From the cell containing the given text, extract its center point as [x, y] coordinate. 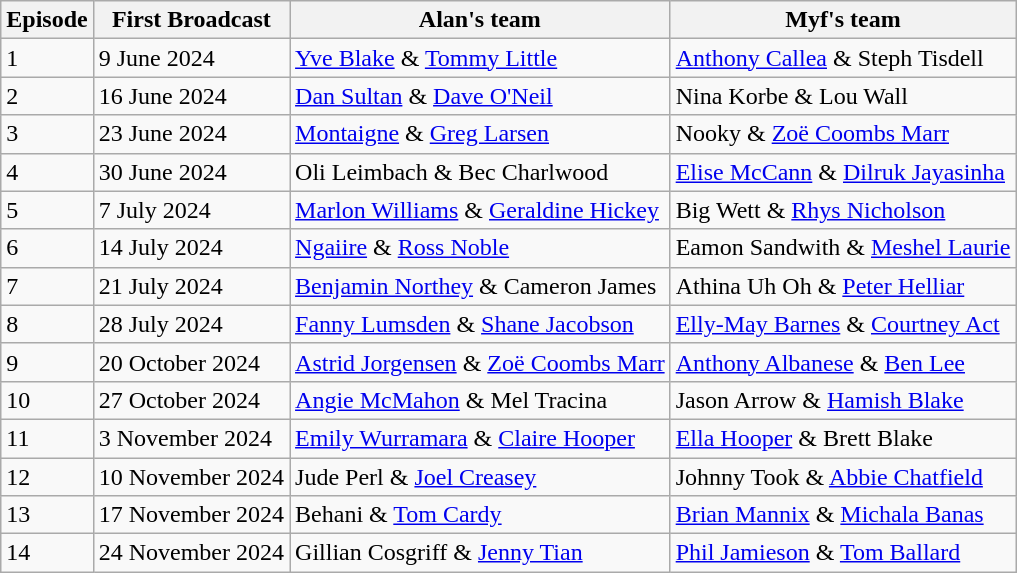
Montaigne & Greg Larsen [480, 134]
First Broadcast [191, 20]
Eamon Sandwith & Meshel Laurie [843, 248]
Nooky & Zoë Coombs Marr [843, 134]
20 October 2024 [191, 362]
14 [47, 553]
7 July 2024 [191, 210]
Astrid Jorgensen & Zoë Coombs Marr [480, 362]
4 [47, 172]
Nina Korbe & Lou Wall [843, 96]
Jude Perl & Joel Creasey [480, 477]
Phil Jamieson & Tom Ballard [843, 553]
Ella Hooper & Brett Blake [843, 438]
27 October 2024 [191, 400]
17 November 2024 [191, 515]
Episode [47, 20]
Elly-May Barnes & Courtney Act [843, 324]
Johnny Took & Abbie Chatfield [843, 477]
7 [47, 286]
2 [47, 96]
Alan's team [480, 20]
Behani & Tom Cardy [480, 515]
Yve Blake & Tommy Little [480, 58]
Jason Arrow & Hamish Blake [843, 400]
Athina Uh Oh & Peter Helliar [843, 286]
Fanny Lumsden & Shane Jacobson [480, 324]
Angie McMahon & Mel Tracina [480, 400]
Dan Sultan & Dave O'Neil [480, 96]
23 June 2024 [191, 134]
13 [47, 515]
24 November 2024 [191, 553]
1 [47, 58]
3 November 2024 [191, 438]
6 [47, 248]
Big Wett & Rhys Nicholson [843, 210]
9 June 2024 [191, 58]
Elise McCann & Dilruk Jayasinha [843, 172]
Ngaiire & Ross Noble [480, 248]
16 June 2024 [191, 96]
10 [47, 400]
30 June 2024 [191, 172]
5 [47, 210]
Emily Wurramara & Claire Hooper [480, 438]
Anthony Callea & Steph Tisdell [843, 58]
8 [47, 324]
12 [47, 477]
10 November 2024 [191, 477]
9 [47, 362]
11 [47, 438]
Benjamin Northey & Cameron James [480, 286]
Gillian Cosgriff & Jenny Tian [480, 553]
Oli Leimbach & Bec Charlwood [480, 172]
Brian Mannix & Michala Banas [843, 515]
Marlon Williams & Geraldine Hickey [480, 210]
3 [47, 134]
Myf's team [843, 20]
Anthony Albanese & Ben Lee [843, 362]
28 July 2024 [191, 324]
21 July 2024 [191, 286]
14 July 2024 [191, 248]
